For the text-containing cell, return its midpoint in [X, Y] coordinate format. 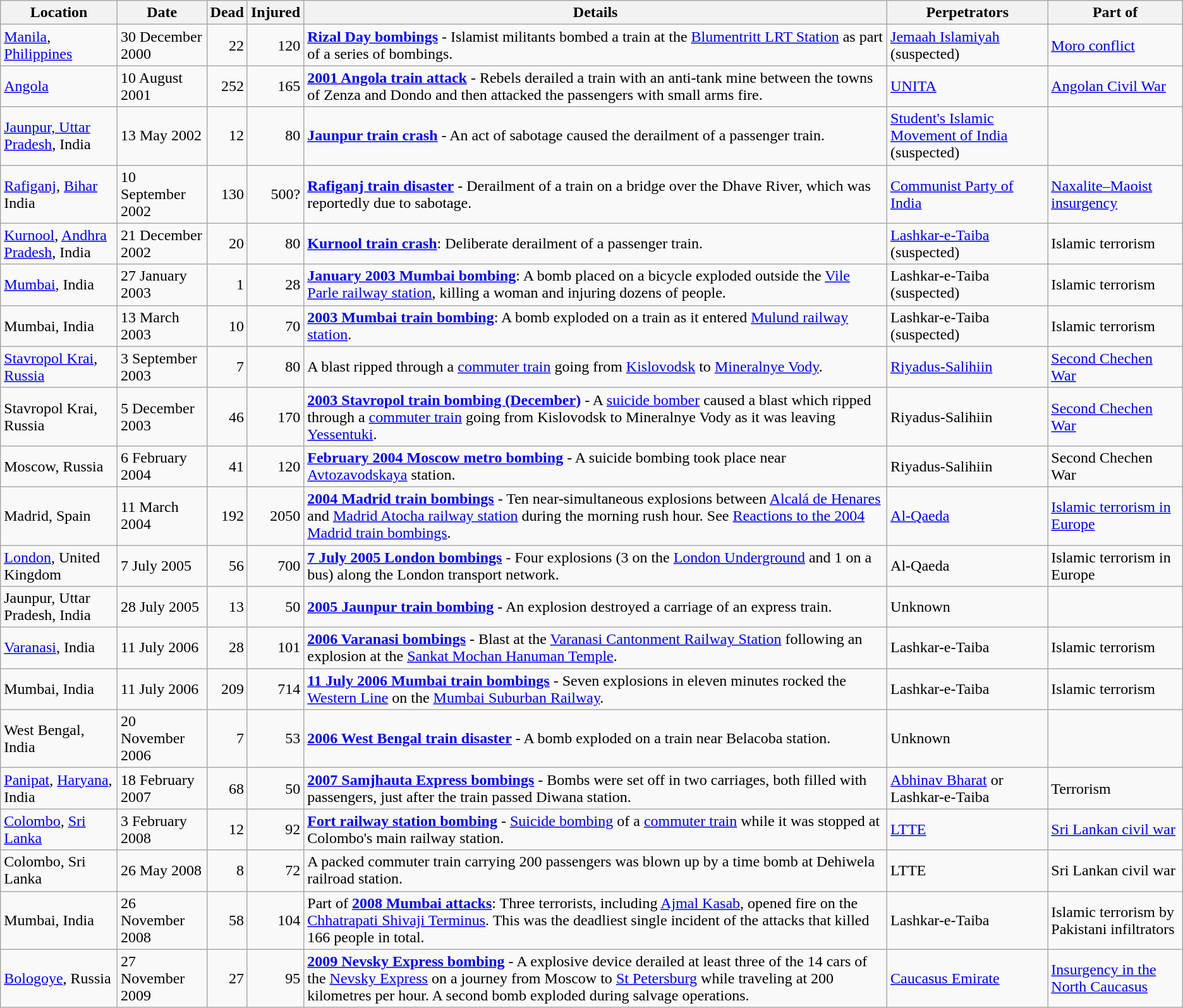
13 May 2002 [162, 136]
Manila, Philippines [59, 46]
Rafiganj train disaster - Derailment of a train on a bridge over the Dhave River, which was reportedly due to sabotage. [595, 194]
46 [227, 416]
130 [227, 194]
Moscow, Russia [59, 466]
252 [227, 86]
Communist Party of India [968, 194]
714 [276, 689]
Jemaah Islamiyah (suspected) [968, 46]
Islamic terrorism by Pakistani infiltrators [1115, 920]
26 November 2008 [162, 920]
Angolan Civil War [1115, 86]
Kurnool train crash: Deliberate derailment of a passenger train. [595, 244]
26 May 2008 [162, 871]
Bologoye, Russia [59, 978]
95 [276, 978]
700 [276, 565]
53 [276, 739]
Kurnool, Andhra Pradesh, India [59, 244]
UNITA [968, 86]
Madrid, Spain [59, 516]
7 July 2005 [162, 565]
10 August 2001 [162, 86]
22 [227, 46]
Injured [276, 13]
Dead [227, 13]
Location [59, 13]
11 March 2004 [162, 516]
70 [276, 326]
41 [227, 466]
London, United Kingdom [59, 565]
10 [227, 326]
West Bengal, India [59, 739]
2050 [276, 516]
58 [227, 920]
Fort railway station bombing - Suicide bombing of a commuter train while it was stopped at Colombo's main railway station. [595, 829]
11 July 2006 Mumbai train bombings - Seven explosions in eleven minutes rocked the Western Line on the Mumbai Suburban Railway. [595, 689]
5 December 2003 [162, 416]
13 March 2003 [162, 326]
170 [276, 416]
101 [276, 648]
Varanasi, India [59, 648]
2005 Jaunpur train bombing - An explosion destroyed a carriage of an express train. [595, 607]
Caucasus Emirate [968, 978]
27 [227, 978]
68 [227, 789]
3 September 2003 [162, 367]
2006 Varanasi bombings - Blast at the Varanasi Cantonment Railway Station following an explosion at the Sankat Mochan Hanuman Temple. [595, 648]
209 [227, 689]
21 December 2002 [162, 244]
Date [162, 13]
27 November 2009 [162, 978]
Terrorism [1115, 789]
2003 Mumbai train bombing: A bomb exploded on a train as it entered Mulund railway station. [595, 326]
2006 West Bengal train disaster - A bomb exploded on a train near Belacoba station. [595, 739]
27 January 2003 [162, 284]
7 July 2005 London bombings - Four explosions (3 on the London Underground and 1 on a bus) along the London transport network. [595, 565]
A blast ripped through a commuter train going from Kislovodsk to Mineralnye Vody. [595, 367]
13 [227, 607]
Jaunpur train crash - An act of sabotage caused the derailment of a passenger train. [595, 136]
20 [227, 244]
1 [227, 284]
92 [276, 829]
8 [227, 871]
20 November 2006 [162, 739]
Insurgency in the North Caucasus [1115, 978]
February 2004 Moscow metro bombing - A suicide bombing took place near Avtozavodskaya station. [595, 466]
72 [276, 871]
56 [227, 565]
Details [595, 13]
Student's Islamic Movement of India (suspected) [968, 136]
104 [276, 920]
Rizal Day bombings - Islamist militants bombed a train at the Blumentritt LRT Station as part of a series of bombings. [595, 46]
Abhinav Bharat or Lashkar-e-Taiba [968, 789]
18 February 2007 [162, 789]
500? [276, 194]
Perpetrators [968, 13]
A packed commuter train carrying 200 passengers was blown up by a time bomb at Dehiwela railroad station. [595, 871]
192 [227, 516]
Rafiganj, Bihar India [59, 194]
2007 Samjhauta Express bombings - Bombs were set off in two carriages, both filled with passengers, just after the train passed Diwana station. [595, 789]
Part of [1115, 13]
Angola [59, 86]
28 July 2005 [162, 607]
3 February 2008 [162, 829]
Panipat, Haryana, India [59, 789]
Moro conflict [1115, 46]
6 February 2004 [162, 466]
30 December 2000 [162, 46]
10 September 2002 [162, 194]
Naxalite–Maoist insurgency [1115, 194]
165 [276, 86]
